Search for the cell housing the specified text and yield its [x, y] center coordinate. 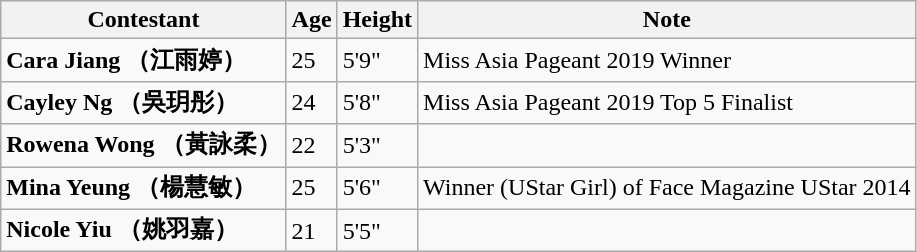
21 [312, 230]
Nicole Yiu （姚羽嘉） [144, 230]
Rowena Wong （黃詠柔） [144, 146]
5'3" [377, 146]
24 [312, 102]
Miss Asia Pageant 2019 Top 5 Finalist [668, 102]
Note [668, 20]
Cara Jiang （江雨婷） [144, 60]
Cayley Ng （吳玥彤） [144, 102]
22 [312, 146]
Miss Asia Pageant 2019 Winner [668, 60]
Height [377, 20]
5'5" [377, 230]
5'9" [377, 60]
Mina Yeung （楊慧敏） [144, 188]
Winner (UStar Girl) of Face Magazine UStar 2014 [668, 188]
5'6" [377, 188]
Contestant [144, 20]
5'8" [377, 102]
Age [312, 20]
